Return the (x, y) coordinate for the center point of the cell that contains the specified text.  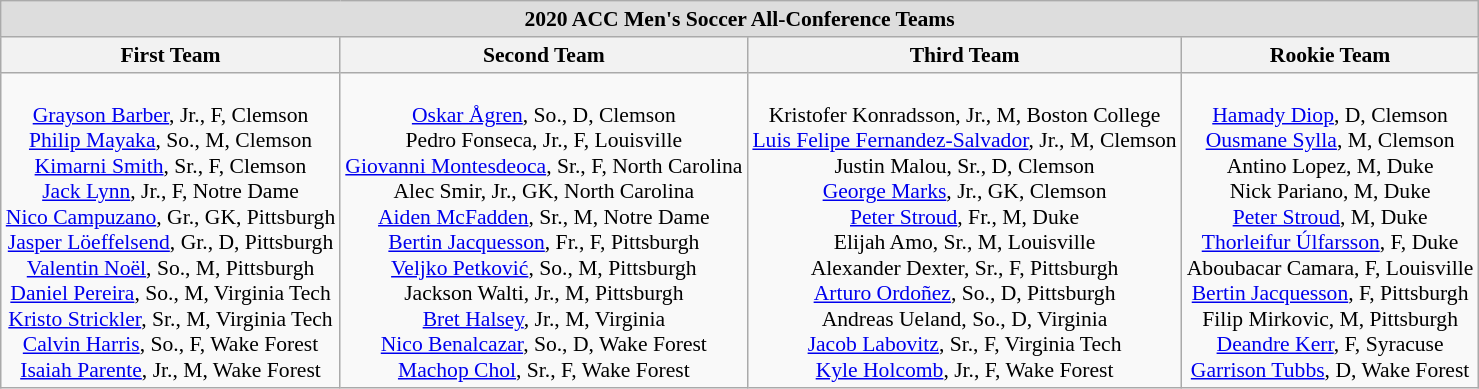
Rookie Team (1330, 55)
First Team (171, 55)
2020 ACC Men's Soccer All-Conference Teams (740, 19)
Third Team (964, 55)
Second Team (544, 55)
